Return (X, Y) of the center of cell containing provided text 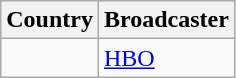
Broadcaster (166, 20)
HBO (166, 58)
Country (50, 20)
